Locate the cell with the specified text and output its (X, Y) center coordinate. 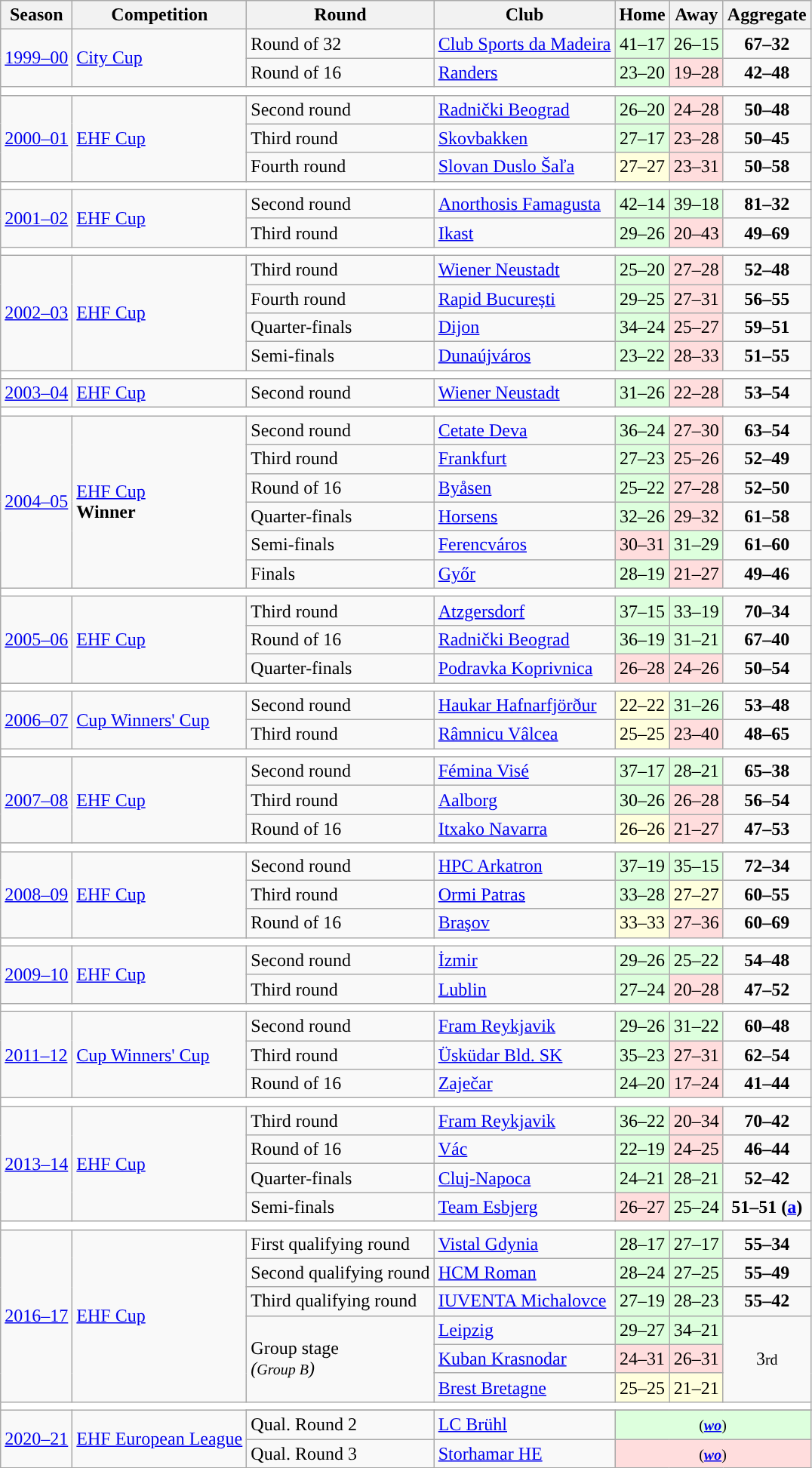
Anorthosis Famagusta (524, 204)
Season (36, 15)
60–55 (767, 894)
30–31 (642, 545)
27–23 (642, 459)
33–33 (642, 923)
72–34 (767, 866)
65–38 (767, 771)
37–15 (642, 611)
36–22 (642, 1121)
27–19 (642, 1301)
HCM Roman (524, 1273)
29–27 (642, 1330)
27–30 (696, 430)
50–54 (767, 668)
2020–21 (36, 1439)
30–26 (642, 800)
2013–14 (36, 1164)
Round of 32 (340, 44)
25–20 (642, 269)
Rapid București (524, 298)
54–48 (767, 960)
Qual. Round 2 (340, 1424)
27–36 (696, 923)
Second qualifying round (340, 1273)
70–42 (767, 1121)
2002–03 (36, 312)
2005–06 (36, 639)
Dunaújváros (524, 356)
Qual. Round 3 (340, 1453)
Ikast (524, 232)
2008–09 (36, 894)
Byåsen (524, 488)
25–27 (696, 328)
24–31 (642, 1359)
55–49 (767, 1273)
51–55 (767, 356)
2006–07 (36, 720)
28–23 (696, 1301)
67–40 (767, 639)
51–51 (a) (767, 1207)
Cluj-Napoca (524, 1178)
Aggregate (767, 15)
61–60 (767, 545)
City Cup (160, 58)
Aalborg (524, 800)
25–26 (696, 459)
28–17 (642, 1244)
Horsens (524, 516)
22–22 (642, 706)
67–32 (767, 44)
50–48 (767, 109)
Competition (160, 15)
33–19 (696, 611)
61–58 (767, 516)
20–43 (696, 232)
42–14 (642, 204)
Fémina Visé (524, 771)
19–28 (696, 72)
2004–05 (36, 502)
31–21 (696, 639)
81–32 (767, 204)
20–34 (696, 1121)
55–34 (767, 1244)
70–34 (767, 611)
63–54 (767, 430)
47–53 (767, 829)
41–17 (642, 44)
Group stage(Group B) (340, 1359)
37–17 (642, 771)
Club (524, 15)
24–28 (696, 109)
EHF Cup Winner (160, 502)
26–27 (642, 1207)
25–24 (696, 1207)
23–22 (642, 356)
49–46 (767, 574)
28–33 (696, 356)
31–22 (696, 1026)
24–21 (642, 1178)
62–54 (767, 1054)
27–24 (642, 989)
Vác (524, 1149)
24–26 (696, 668)
İzmir (524, 960)
52–48 (767, 269)
42–48 (767, 72)
Round (340, 15)
35–23 (642, 1054)
Randers (524, 72)
Lublin (524, 989)
23–28 (696, 138)
24–25 (696, 1149)
35–15 (696, 866)
26–15 (696, 44)
52–50 (767, 488)
31–29 (696, 545)
Braşov (524, 923)
29–25 (642, 298)
17–24 (696, 1084)
46–44 (767, 1149)
53–54 (767, 393)
23–40 (696, 734)
41–44 (767, 1084)
Ferencváros (524, 545)
60–48 (767, 1026)
22–28 (696, 393)
36–19 (642, 639)
2003–04 (36, 393)
26–20 (642, 109)
32–26 (642, 516)
1999–00 (36, 58)
2011–12 (36, 1054)
24–20 (642, 1084)
52–49 (767, 459)
HPC Arkatron (524, 866)
Üsküdar Bld. SK (524, 1054)
53–48 (767, 706)
2009–10 (36, 974)
Third qualifying round (340, 1301)
2016–17 (36, 1316)
First qualifying round (340, 1244)
Home (642, 15)
Storhamar HE (524, 1453)
IUVENTA Michalovce (524, 1301)
22–19 (642, 1149)
26–26 (642, 829)
Ormi Patras (524, 894)
21–21 (696, 1387)
Kuban Krasnodar (524, 1359)
Vistal Gdynia (524, 1244)
Leipzig (524, 1330)
36–24 (642, 430)
56–54 (767, 800)
48–65 (767, 734)
39–18 (696, 204)
60–69 (767, 923)
Slovan Duslo Šaľa (524, 167)
23–20 (642, 72)
Finals (340, 574)
34–24 (642, 328)
27–25 (696, 1273)
Râmnicu Vâlcea (524, 734)
2001–02 (36, 218)
EHF European League (160, 1439)
55–42 (767, 1301)
33–28 (642, 894)
Team Esbjerg (524, 1207)
37–19 (642, 866)
2007–08 (36, 800)
47–52 (767, 989)
34–21 (696, 1330)
Itxako Navarra (524, 829)
Podravka Koprivnica (524, 668)
50–45 (767, 138)
59–51 (767, 328)
Haukar Hafnarfjörður (524, 706)
50–58 (767, 167)
Brest Bretagne (524, 1387)
20–28 (696, 989)
28–24 (642, 1273)
Zaječar (524, 1084)
Dijon (524, 328)
29–32 (696, 516)
49–69 (767, 232)
56–55 (767, 298)
Győr (524, 574)
26–31 (696, 1359)
Atzgersdorf (524, 611)
Frankfurt (524, 459)
23–31 (696, 167)
Cetate Deva (524, 430)
28–19 (642, 574)
Skovbakken (524, 138)
3rd (767, 1359)
2000–01 (36, 138)
Club Sports da Madeira (524, 44)
52–42 (767, 1178)
LC Brühl (524, 1424)
Away (696, 15)
